Search for the cell housing the specified text and yield its [X, Y] center coordinate. 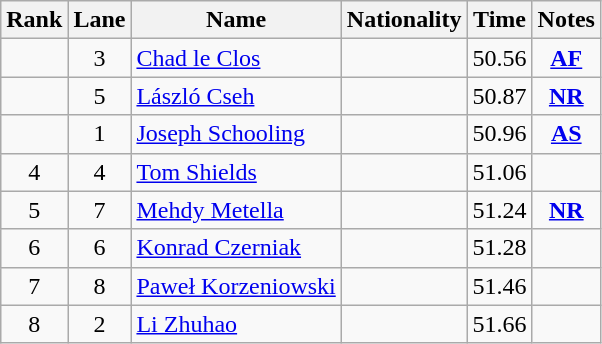
51.28 [500, 248]
Lane [100, 20]
Mehdy Metella [236, 210]
AF [566, 58]
Rank [34, 20]
Time [500, 20]
AS [566, 134]
50.56 [500, 58]
Notes [566, 20]
3 [100, 58]
Konrad Czerniak [236, 248]
51.24 [500, 210]
László Cseh [236, 96]
Nationality [404, 20]
Paweł Korzeniowski [236, 286]
50.96 [500, 134]
51.66 [500, 324]
Li Zhuhao [236, 324]
51.06 [500, 172]
Chad le Clos [236, 58]
Tom Shields [236, 172]
Name [236, 20]
51.46 [500, 286]
50.87 [500, 96]
1 [100, 134]
Joseph Schooling [236, 134]
2 [100, 324]
